Scan for the cell matching the given text and deliver its (x, y) coordinate at center. 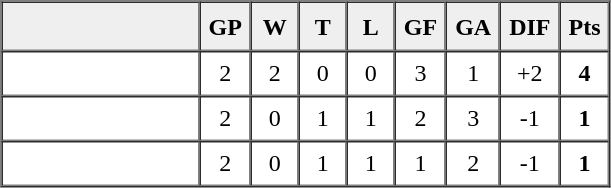
GA (473, 27)
DIF (530, 27)
T (323, 27)
L (371, 27)
GF (420, 27)
W (275, 27)
Pts (585, 27)
GP (226, 27)
+2 (530, 74)
4 (585, 74)
